Detect which cell encompasses the target text, then output its (x, y) center coordinate. 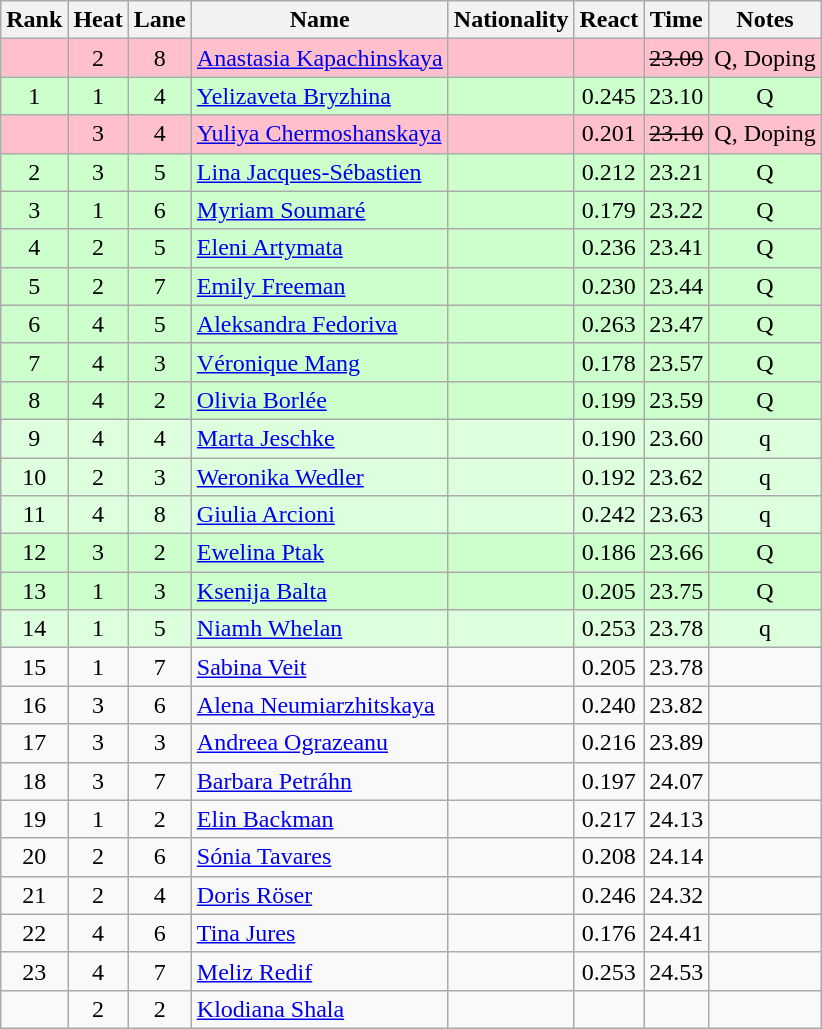
23.57 (676, 362)
Ksenija Balta (320, 591)
Name (320, 20)
22 (34, 933)
Tina Jures (320, 933)
Rank (34, 20)
Lina Jacques-Sébastien (320, 172)
15 (34, 667)
24.32 (676, 895)
23.47 (676, 324)
19 (34, 819)
0.190 (609, 438)
0.240 (609, 705)
23.89 (676, 743)
0.217 (609, 819)
14 (34, 629)
23.60 (676, 438)
24.13 (676, 819)
23.41 (676, 248)
Heat (98, 20)
0.208 (609, 857)
24.07 (676, 781)
Anastasia Kapachinskaya (320, 58)
Barbara Petráhn (320, 781)
Myriam Soumaré (320, 210)
0.178 (609, 362)
23.21 (676, 172)
0.197 (609, 781)
11 (34, 515)
0.230 (609, 286)
Véronique Mang (320, 362)
13 (34, 591)
12 (34, 553)
10 (34, 477)
23.62 (676, 477)
Aleksandra Fedoriva (320, 324)
Meliz Redif (320, 971)
21 (34, 895)
16 (34, 705)
Olivia Borlée (320, 400)
23.66 (676, 553)
Lane (160, 20)
Yelizaveta Bryzhina (320, 96)
23.09 (676, 58)
Emily Freeman (320, 286)
0.176 (609, 933)
Nationality (511, 20)
0.186 (609, 553)
0.192 (609, 477)
Giulia Arcioni (320, 515)
20 (34, 857)
0.263 (609, 324)
23.44 (676, 286)
Sabina Veit (320, 667)
Time (676, 20)
Marta Jeschke (320, 438)
0.212 (609, 172)
18 (34, 781)
Yuliya Chermoshanskaya (320, 134)
Niamh Whelan (320, 629)
23 (34, 971)
Klodiana Shala (320, 1009)
0.246 (609, 895)
23.75 (676, 591)
23.63 (676, 515)
24.53 (676, 971)
0.216 (609, 743)
Ewelina Ptak (320, 553)
Weronika Wedler (320, 477)
Eleni Artymata (320, 248)
0.242 (609, 515)
24.14 (676, 857)
0.236 (609, 248)
9 (34, 438)
0.179 (609, 210)
React (609, 20)
0.245 (609, 96)
Doris Röser (320, 895)
23.82 (676, 705)
23.22 (676, 210)
24.41 (676, 933)
Elin Backman (320, 819)
Notes (765, 20)
23.59 (676, 400)
Andreea Ograzeanu (320, 743)
0.199 (609, 400)
0.201 (609, 134)
Sónia Tavares (320, 857)
17 (34, 743)
Alena Neumiarzhitskaya (320, 705)
